For the text-containing cell, return its midpoint in (X, Y) coordinate format. 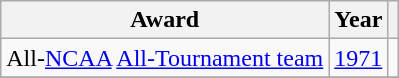
All-NCAA All-Tournament team (165, 58)
Year (358, 20)
Award (165, 20)
1971 (358, 58)
